Scan for the cell matching the given text and deliver its (X, Y) coordinate at center. 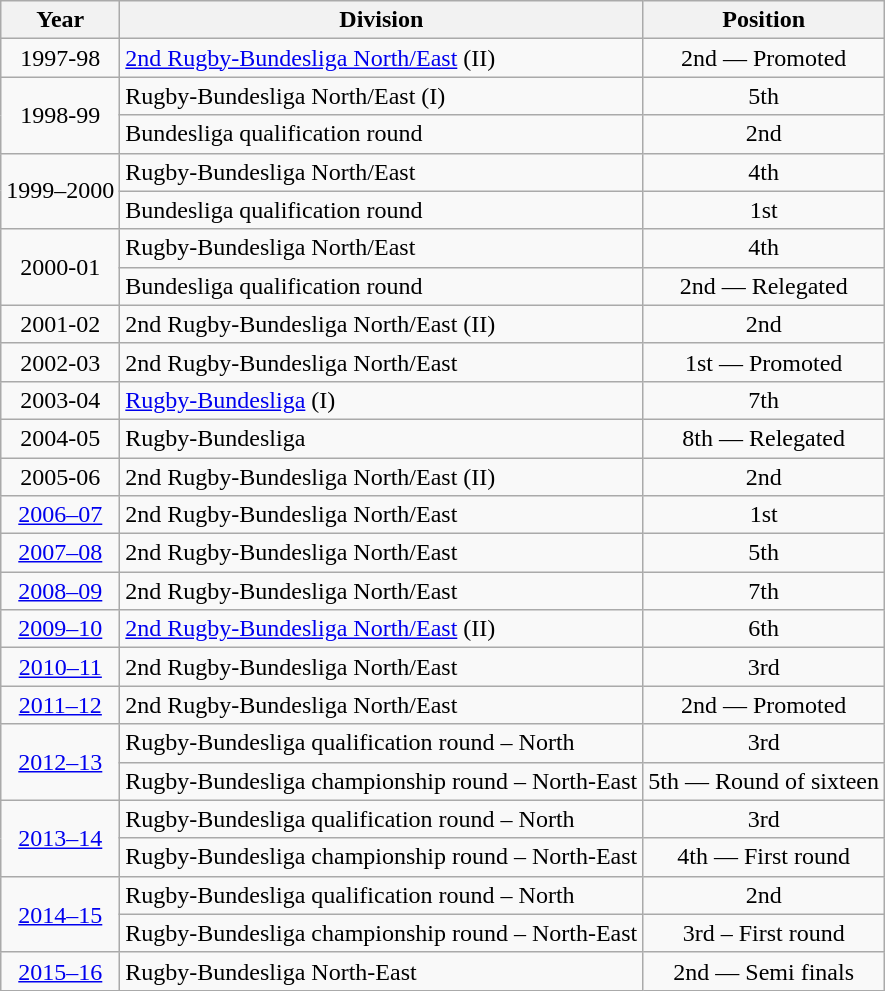
Division (382, 20)
Rugby-Bundesliga North-East (382, 971)
2nd — Semi finals (764, 971)
5th — Round of sixteen (764, 781)
1998-99 (60, 115)
Position (764, 20)
1st — Promoted (764, 362)
Year (60, 20)
2011–12 (60, 705)
Rugby-Bundesliga North/East (I) (382, 96)
1997-98 (60, 58)
2014–15 (60, 914)
1999–2000 (60, 191)
2002-03 (60, 362)
2010–11 (60, 667)
2006–07 (60, 515)
2012–13 (60, 762)
2007–08 (60, 553)
2015–16 (60, 971)
4th — First round (764, 857)
2009–10 (60, 629)
3rd – First round (764, 933)
Rugby-Bundesliga (I) (382, 400)
6th (764, 629)
Rugby-Bundesliga (382, 438)
2003-04 (60, 400)
2008–09 (60, 591)
2001-02 (60, 324)
2nd — Relegated (764, 286)
2005-06 (60, 477)
2004-05 (60, 438)
2013–14 (60, 838)
8th — Relegated (764, 438)
2000-01 (60, 267)
